Provide the (X, Y) coordinate of the cell's center where the given text is located.  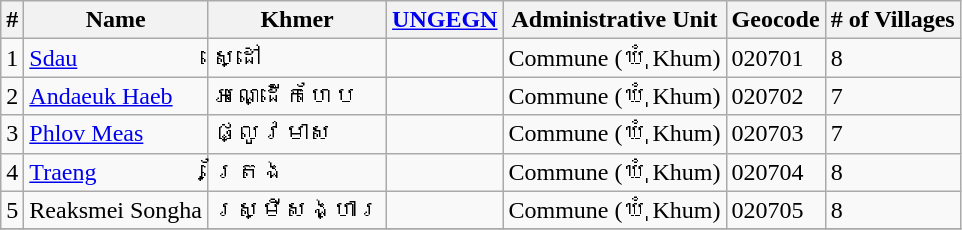
020705 (776, 210)
4 (12, 172)
5 (12, 210)
អណ្ដើកហែប (298, 96)
Reaksmei Songha (116, 210)
2 (12, 96)
ត្រែង (298, 172)
Name (116, 20)
Geocode (776, 20)
ផ្លូវមាស (298, 134)
020702 (776, 96)
ស្ដៅ (298, 58)
Administrative Unit (614, 20)
Phlov Meas (116, 134)
020704 (776, 172)
3 (12, 134)
Traeng (116, 172)
រស្មីសង្ហារ (298, 210)
UNGEGN (445, 20)
020701 (776, 58)
Andaeuk Haeb (116, 96)
Sdau (116, 58)
Khmer (298, 20)
# of Villages (892, 20)
020703 (776, 134)
1 (12, 58)
# (12, 20)
